Return the [x, y] coordinate for the center point of the cell that contains the specified text.  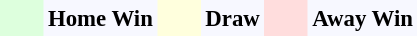
Home Win [101, 18]
Draw [232, 18]
